Provide the (x, y) coordinate of the cell's center where the given text is located.  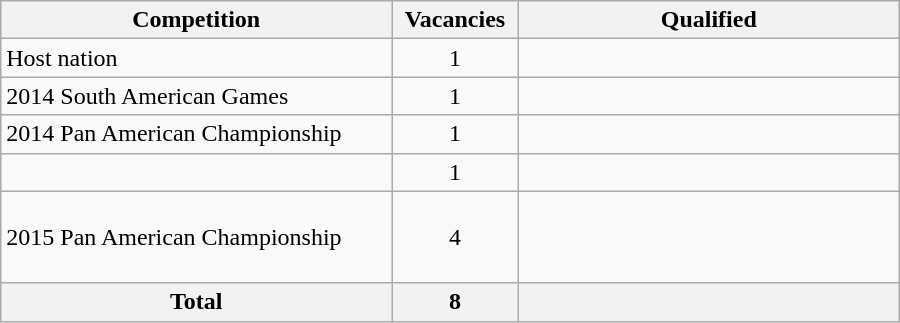
Qualified (708, 20)
Vacancies (456, 20)
Total (196, 302)
2015 Pan American Championship (196, 237)
Host nation (196, 58)
2014 Pan American Championship (196, 134)
8 (456, 302)
4 (456, 237)
2014 South American Games (196, 96)
Competition (196, 20)
